Detect which cell encompasses the target text, then output its [X, Y] center coordinate. 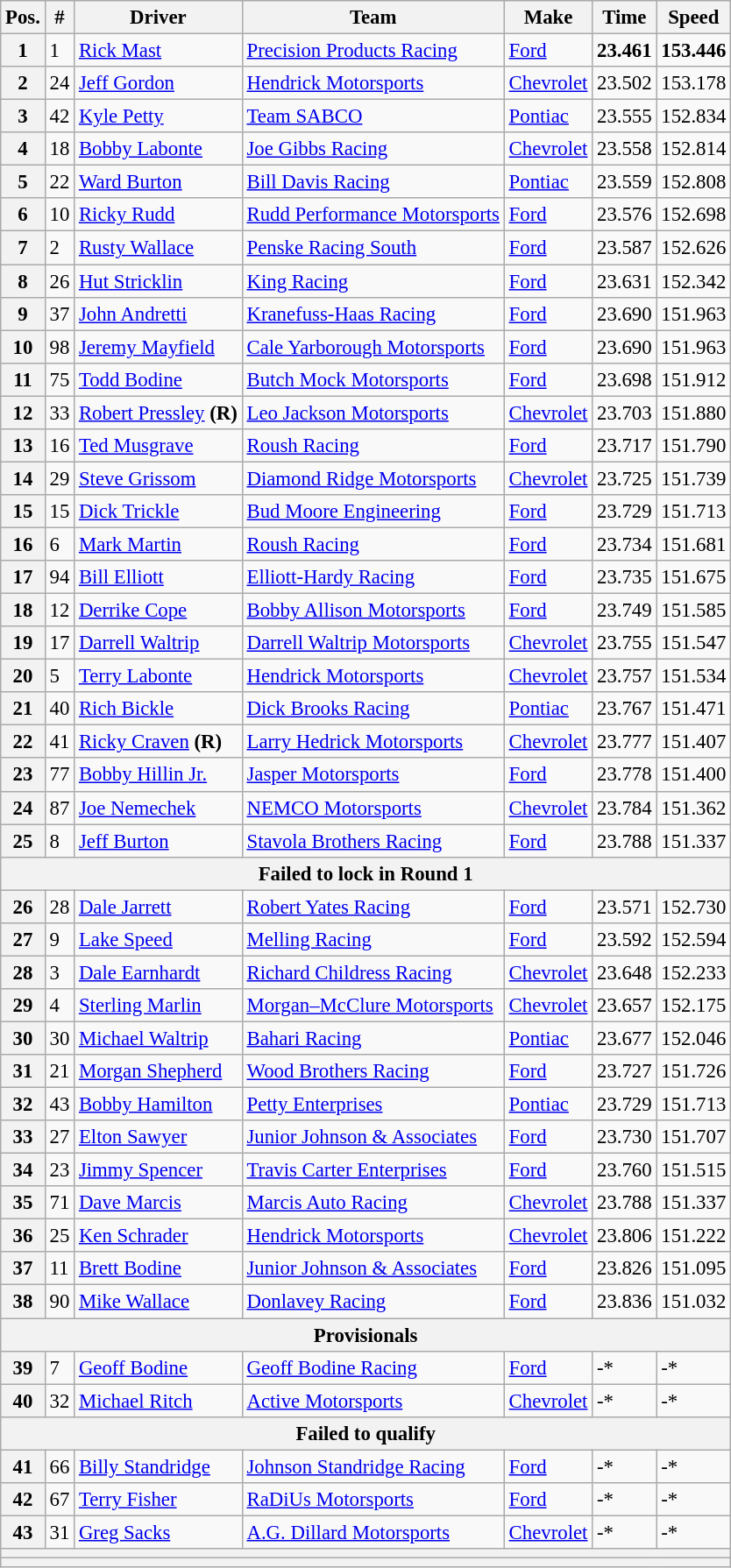
151.471 [694, 709]
23.734 [624, 544]
Bobby Labonte [159, 149]
Dave Marcis [159, 1203]
Precision Products Racing [373, 51]
Elton Sawyer [159, 1137]
71 [60, 1203]
23.703 [624, 413]
94 [60, 577]
151.726 [694, 1071]
Dale Jarrett [159, 907]
23.749 [624, 611]
23.571 [624, 907]
Ted Musgrave [159, 446]
151.681 [694, 544]
151.534 [694, 676]
Failed to lock in Round 1 [366, 873]
151.912 [694, 379]
151.032 [694, 1302]
152.834 [694, 117]
14 [23, 478]
152.233 [694, 972]
Failed to qualify [366, 1433]
152.626 [694, 248]
152.730 [694, 907]
Bill Davis Racing [373, 182]
23.648 [624, 972]
23.826 [624, 1269]
Dick Trickle [159, 512]
Bobby Allison Motorsports [373, 611]
23.760 [624, 1170]
23.727 [624, 1071]
151.547 [694, 643]
34 [23, 1170]
Elliott-Hardy Racing [373, 577]
23.767 [624, 709]
98 [60, 347]
Petty Enterprises [373, 1105]
Joe Gibbs Racing [373, 149]
Team [373, 18]
23.657 [624, 1006]
Rich Bickle [159, 709]
13 [23, 446]
23.677 [624, 1038]
Active Motorsports [373, 1401]
Mike Wallace [159, 1302]
23.559 [624, 182]
36 [23, 1236]
Pos. [23, 18]
153.446 [694, 51]
151.095 [694, 1269]
Bobby Hamilton [159, 1105]
23.757 [624, 676]
Dale Earnhardt [159, 972]
Rudd Performance Motorsports [373, 215]
152.808 [694, 182]
Darrell Waltrip Motorsports [373, 643]
Wood Brothers Racing [373, 1071]
23.777 [624, 742]
23.698 [624, 379]
Diamond Ridge Motorsports [373, 478]
Driver [159, 18]
Todd Bodine [159, 379]
Rick Mast [159, 51]
Mark Martin [159, 544]
19 [23, 643]
Speed [694, 18]
Terry Labonte [159, 676]
Jimmy Spencer [159, 1170]
Kyle Petty [159, 117]
23.755 [624, 643]
Donlavey Racing [373, 1302]
67 [60, 1500]
Steve Grissom [159, 478]
Johnson Standridge Racing [373, 1466]
151.790 [694, 446]
151.675 [694, 577]
23.717 [624, 446]
Rusty Wallace [159, 248]
152.342 [694, 281]
152.175 [694, 1006]
152.814 [694, 149]
Ricky Craven (R) [159, 742]
Travis Carter Enterprises [373, 1170]
Penske Racing South [373, 248]
151.515 [694, 1170]
Bobby Hillin Jr. [159, 775]
87 [60, 808]
151.739 [694, 478]
Time [624, 18]
23.502 [624, 83]
Bud Moore Engineering [373, 512]
Marcis Auto Racing [373, 1203]
Robert Yates Racing [373, 907]
77 [60, 775]
Michael Ritch [159, 1401]
Ricky Rudd [159, 215]
Robert Pressley (R) [159, 413]
23.778 [624, 775]
Kranefuss-Haas Racing [373, 314]
Bahari Racing [373, 1038]
Butch Mock Motorsports [373, 379]
Leo Jackson Motorsports [373, 413]
RaDiUs Motorsports [373, 1500]
Jeff Gordon [159, 83]
Derrike Cope [159, 611]
Make [548, 18]
153.178 [694, 83]
Lake Speed [159, 940]
Melling Racing [373, 940]
38 [23, 1302]
Team SABCO [373, 117]
Stavola Brothers Racing [373, 841]
Morgan Shepherd [159, 1071]
152.046 [694, 1038]
23.631 [624, 281]
23.558 [624, 149]
151.880 [694, 413]
Sterling Marlin [159, 1006]
Provisionals [366, 1335]
Jeremy Mayfield [159, 347]
Terry Fisher [159, 1500]
151.707 [694, 1137]
Michael Waltrip [159, 1038]
151.407 [694, 742]
Billy Standridge [159, 1466]
Jasper Motorsports [373, 775]
151.400 [694, 775]
151.222 [694, 1236]
Morgan–McClure Motorsports [373, 1006]
Bill Elliott [159, 577]
23.730 [624, 1137]
Jeff Burton [159, 841]
23.806 [624, 1236]
Dick Brooks Racing [373, 709]
Larry Hedrick Motorsports [373, 742]
Joe Nemechek [159, 808]
Geoff Bodine [159, 1367]
75 [60, 379]
66 [60, 1466]
Cale Yarborough Motorsports [373, 347]
23.555 [624, 117]
Geoff Bodine Racing [373, 1367]
John Andretti [159, 314]
Ward Burton [159, 182]
Hut Stricklin [159, 281]
Ken Schrader [159, 1236]
A.G. Dillard Motorsports [373, 1532]
23.784 [624, 808]
Richard Childress Racing [373, 972]
23.461 [624, 51]
90 [60, 1302]
NEMCO Motorsports [373, 808]
23.836 [624, 1302]
Brett Bodine [159, 1269]
King Racing [373, 281]
151.362 [694, 808]
151.585 [694, 611]
# [60, 18]
23.725 [624, 478]
152.594 [694, 940]
Greg Sacks [159, 1532]
152.698 [694, 215]
39 [23, 1367]
Darrell Waltrip [159, 643]
23.735 [624, 577]
23.576 [624, 215]
23.587 [624, 248]
23.592 [624, 940]
35 [23, 1203]
20 [23, 676]
